Detect which cell encompasses the target text, then output its [x, y] center coordinate. 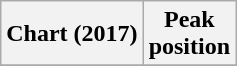
Chart (2017) [72, 34]
Peakposition [189, 34]
